Detect which cell encompasses the target text, then output its (X, Y) center coordinate. 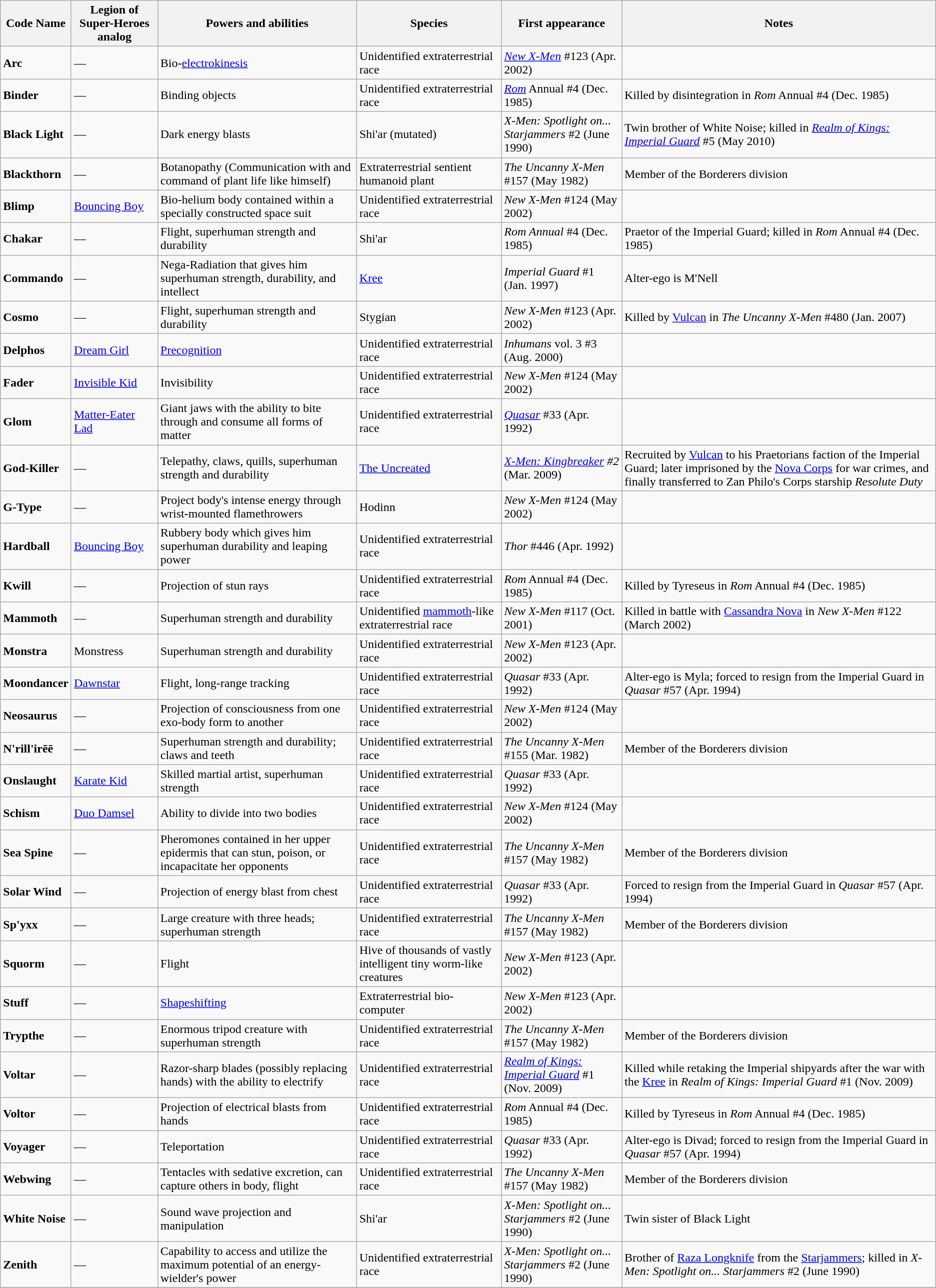
Cosmo (36, 317)
Commando (36, 278)
X-Men: Kingbreaker #2 (Mar. 2009) (562, 468)
Extraterrestrial bio-computer (429, 1003)
Ability to divide into two bodies (257, 813)
Sea Spine (36, 852)
Stygian (429, 317)
Nega-Radiation that gives him superhuman strength, durability, and intellect (257, 278)
Realm of Kings: Imperial Guard #1 (Nov. 2009) (562, 1075)
Duo Damsel (114, 813)
Black Light (36, 134)
Fader (36, 382)
Twin brother of White Noise; killed in Realm of Kings: Imperial Guard #5 (May 2010) (779, 134)
New X-Men #117 (Oct. 2001) (562, 618)
Mammoth (36, 618)
Dream Girl (114, 350)
Schism (36, 813)
God-Killer (36, 468)
Telepathy, claws, quills, superhuman strength and durability (257, 468)
Blackthorn (36, 174)
Tentacles with sedative excretion, can capture others in body, flight (257, 1179)
Projection of electrical blasts from hands (257, 1114)
Kwill (36, 586)
Precognition (257, 350)
Superhuman strength and durability; claws and teeth (257, 748)
Kree (429, 278)
Capability to access and utilize the maximum potential of an energy-wielder's power (257, 1264)
Hardball (36, 546)
Giant jaws with the ability to bite through and consume all forms of matter (257, 421)
Alter-ego is Myla; forced to resign from the Imperial Guard in Quasar #57 (Apr. 1994) (779, 683)
Pheromones contained in her upper epidermis that can stun, poison, or incapacitate her opponents (257, 852)
Solar Wind (36, 892)
Imperial Guard #1 (Jan. 1997) (562, 278)
Notes (779, 23)
Code Name (36, 23)
Enormous tripod creature with superhuman strength (257, 1035)
Alter-ego is M'Nell (779, 278)
Shi'ar (mutated) (429, 134)
Hodinn (429, 507)
Bio-helium body contained within a specially constructed space suit (257, 206)
Flight, long-range tracking (257, 683)
Praetor of the Imperial Guard; killed in Rom Annual #4 (Dec. 1985) (779, 239)
Sp'yxx (36, 924)
Twin sister of Black Light (779, 1218)
Killed in battle with Cassandra Nova in New X-Men #122 (March 2002) (779, 618)
Blimp (36, 206)
Chakar (36, 239)
Monstress (114, 651)
Trypthe (36, 1035)
Species (429, 23)
Delphos (36, 350)
Project body's intense energy through wrist-mounted flamethrowers (257, 507)
Voltar (36, 1075)
G-Type (36, 507)
Unidentified mammoth-like extraterrestrial race (429, 618)
N'rill'irēē (36, 748)
Monstra (36, 651)
Sound wave projection and manipulation (257, 1218)
Dark energy blasts (257, 134)
Powers and abilities (257, 23)
Skilled martial artist, superhuman strength (257, 781)
Inhumans vol. 3 #3 (Aug. 2000) (562, 350)
White Noise (36, 1218)
Moondancer (36, 683)
Razor-sharp blades (possibly replacing hands) with the ability to electrify (257, 1075)
Extraterrestrial sentient humanoid plant (429, 174)
Voltor (36, 1114)
Botanopathy (Communication with and command of plant life like himself) (257, 174)
Killed by disintegration in Rom Annual #4 (Dec. 1985) (779, 95)
Voyager (36, 1147)
Zenith (36, 1264)
Killed while retaking the Imperial shipyards after the war with the Kree in Realm of Kings: Imperial Guard #1 (Nov. 2009) (779, 1075)
Invisible Kid (114, 382)
The Uncreated (429, 468)
First appearance (562, 23)
Forced to resign from the Imperial Guard in Quasar #57 (Apr. 1994) (779, 892)
Bio-electrokinesis (257, 63)
Shapeshifting (257, 1003)
Thor #446 (Apr. 1992) (562, 546)
Projection of energy blast from chest (257, 892)
Stuff (36, 1003)
Alter-ego is Divad; forced to resign from the Imperial Guard in Quasar #57 (Apr. 1994) (779, 1147)
Flight (257, 963)
Legion of Super-Heroes analog (114, 23)
Killed by Vulcan in The Uncanny X-Men #480 (Jan. 2007) (779, 317)
Large creature with three heads; superhuman strength (257, 924)
Projection of stun rays (257, 586)
Matter-Eater Lad (114, 421)
Brother of Raza Longknife from the Starjammers; killed in X-Men: Spotlight on... Starjammers #2 (June 1990) (779, 1264)
Teleportation (257, 1147)
The Uncanny X-Men #155 (Mar. 1982) (562, 748)
Invisibility (257, 382)
Glom (36, 421)
Projection of consciousness from one exo-body form to another (257, 716)
Karate Kid (114, 781)
Binder (36, 95)
Squorm (36, 963)
Webwing (36, 1179)
Rubbery body which gives him superhuman durability and leaping power (257, 546)
Hive of thousands of vastly intelligent tiny worm-like creatures (429, 963)
Neosaurus (36, 716)
Onslaught (36, 781)
Binding objects (257, 95)
Dawnstar (114, 683)
Arc (36, 63)
